Search for the cell housing the specified text and yield its (x, y) center coordinate. 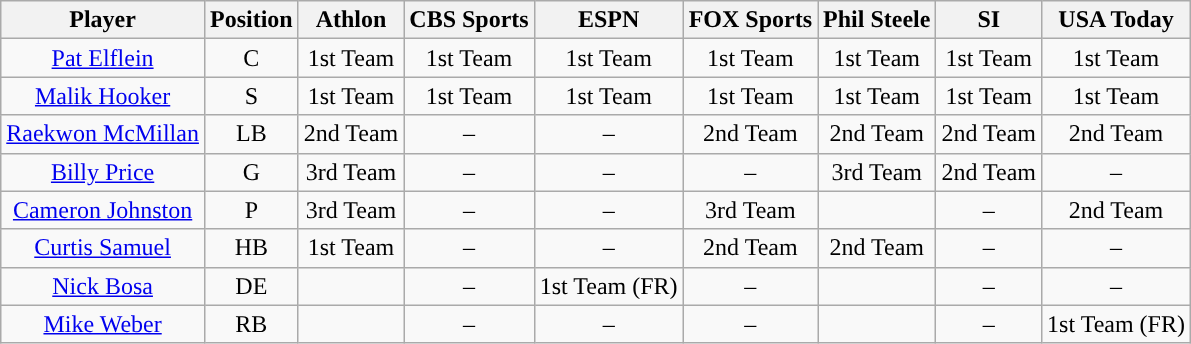
C (251, 58)
Athlon (351, 20)
S (251, 96)
Player (103, 20)
Raekwon McMillan (103, 134)
RB (251, 324)
DE (251, 286)
Curtis Samuel (103, 248)
P (251, 210)
Billy Price (103, 172)
CBS Sports (469, 20)
USA Today (1116, 20)
Pat Elflein (103, 58)
Position (251, 20)
FOX Sports (750, 20)
G (251, 172)
ESPN (608, 20)
Cameron Johnston (103, 210)
SI (989, 20)
HB (251, 248)
LB (251, 134)
Phil Steele (877, 20)
Mike Weber (103, 324)
Malik Hooker (103, 96)
Nick Bosa (103, 286)
